Pinpoint the cell where the given text exists, returning its [X, Y] midpoint coordinate. 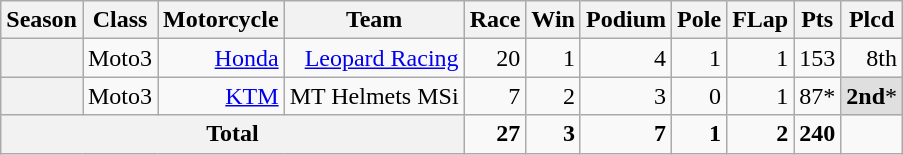
Plcd [872, 20]
240 [818, 134]
27 [495, 134]
Motorcycle [222, 20]
153 [818, 58]
2nd* [872, 96]
KTM [222, 96]
Leopard Racing [374, 58]
Pts [818, 20]
Class [120, 20]
Total [232, 134]
Win [554, 20]
Team [374, 20]
MT Helmets MSi [374, 96]
FLap [760, 20]
87* [818, 96]
20 [495, 58]
Honda [222, 58]
4 [626, 58]
Podium [626, 20]
Season [42, 20]
Race [495, 20]
0 [700, 96]
8th [872, 58]
Pole [700, 20]
